Detect which cell encompasses the target text, then output its (X, Y) center coordinate. 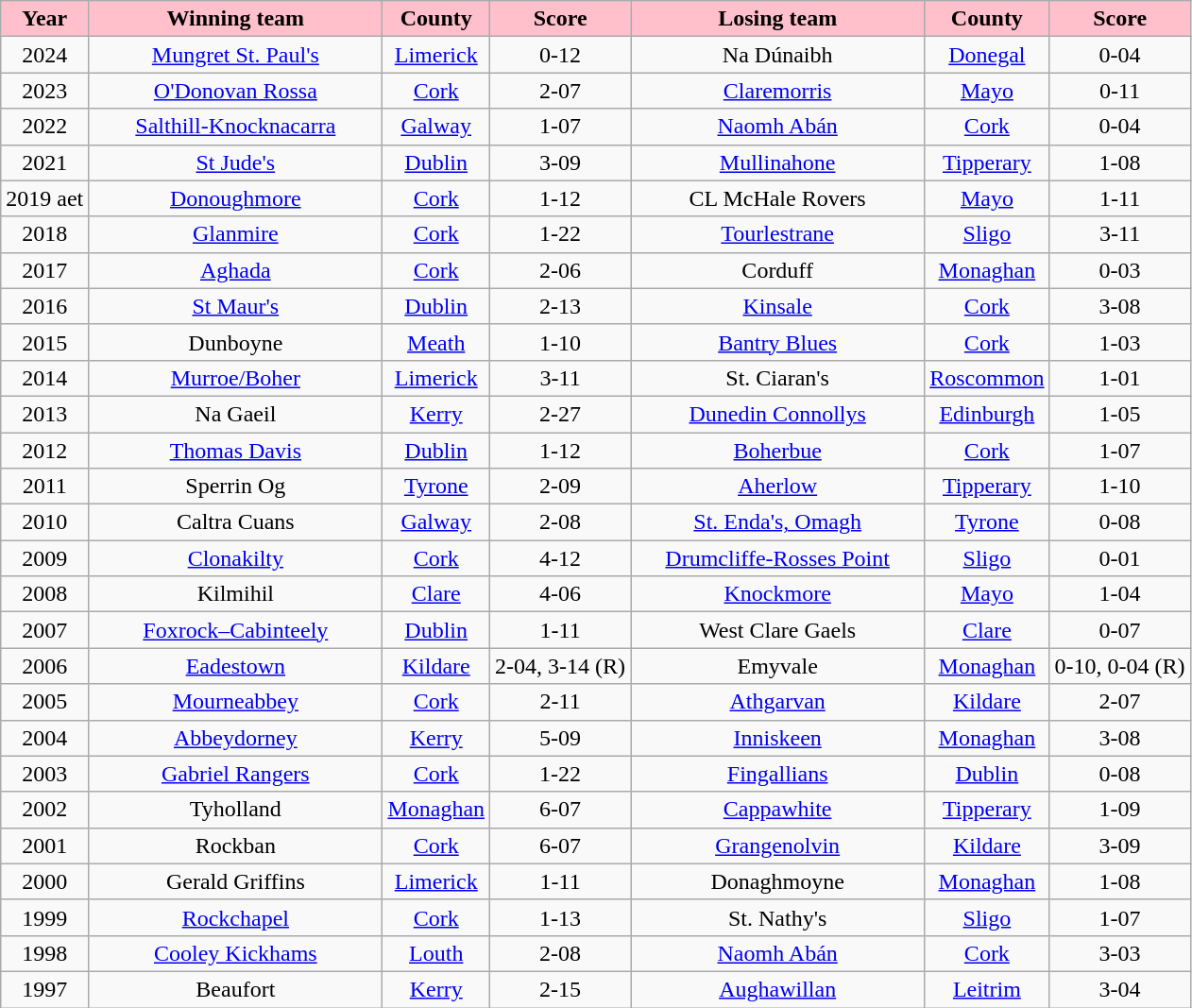
2012 (45, 451)
Rockchapel (236, 917)
1-09 (1120, 810)
Abbeydorney (236, 738)
Cappawhite (778, 810)
2-06 (561, 270)
2000 (45, 881)
Grangenolvin (778, 846)
St. Enda's, Omagh (778, 522)
2005 (45, 702)
2-15 (561, 989)
West Clare Gaels (778, 630)
2011 (45, 487)
Edinburgh (987, 414)
Rockban (236, 846)
2004 (45, 738)
Donoughmore (236, 198)
Mungret St. Paul's (236, 55)
Caltra Cuans (236, 522)
St Maur's (236, 306)
Donegal (987, 55)
Na Gaeil (236, 414)
2-09 (561, 487)
2017 (45, 270)
Boherbue (778, 451)
Kilmihil (236, 594)
Fingallians (778, 774)
Eadestown (236, 666)
St. Ciaran's (778, 378)
Sperrin Og (236, 487)
Aherlow (778, 487)
Meath (436, 342)
5-09 (561, 738)
Mourneabbey (236, 702)
Emyvale (778, 666)
Kinsale (778, 306)
1-13 (561, 917)
Tourlestrane (778, 234)
Athgarvan (778, 702)
Glanmire (236, 234)
2006 (45, 666)
Tyholland (236, 810)
2021 (45, 162)
2003 (45, 774)
2014 (45, 378)
0-11 (1120, 91)
2001 (45, 846)
1999 (45, 917)
1-05 (1120, 414)
2018 (45, 234)
1998 (45, 953)
Donaghmoyne (778, 881)
1-03 (1120, 342)
Gabriel Rangers (236, 774)
1-04 (1120, 594)
Winning team (236, 19)
Aughawillan (778, 989)
2007 (45, 630)
Aghada (236, 270)
0-03 (1120, 270)
2-04, 3-14 (R) (561, 666)
Losing team (778, 19)
2010 (45, 522)
CL McHale Rovers (778, 198)
Cooley Kickhams (236, 953)
0-10, 0-04 (R) (1120, 666)
0-07 (1120, 630)
3-04 (1120, 989)
Na Dúnaibh (778, 55)
Mullinahone (778, 162)
Dunedin Connollys (778, 414)
4-06 (561, 594)
2-13 (561, 306)
St. Nathy's (778, 917)
Murroe/Boher (236, 378)
Foxrock–Cabinteely (236, 630)
Louth (436, 953)
0-01 (1120, 558)
1997 (45, 989)
2-27 (561, 414)
Leitrim (987, 989)
Salthill-Knocknacarra (236, 127)
Year (45, 19)
Roscommon (987, 378)
Thomas Davis (236, 451)
Knockmore (778, 594)
Bantry Blues (778, 342)
2016 (45, 306)
Clonakilty (236, 558)
2019 aet (45, 198)
2024 (45, 55)
2008 (45, 594)
O'Donovan Rossa (236, 91)
Gerald Griffins (236, 881)
0-12 (561, 55)
4-12 (561, 558)
Corduff (778, 270)
2009 (45, 558)
2-11 (561, 702)
Claremorris (778, 91)
2002 (45, 810)
3-03 (1120, 953)
1-01 (1120, 378)
Dunboyne (236, 342)
2015 (45, 342)
St Jude's (236, 162)
2022 (45, 127)
Inniskeen (778, 738)
2013 (45, 414)
Beaufort (236, 989)
2023 (45, 91)
Drumcliffe-Rosses Point (778, 558)
